For the text-containing cell, return its midpoint in [x, y] coordinate format. 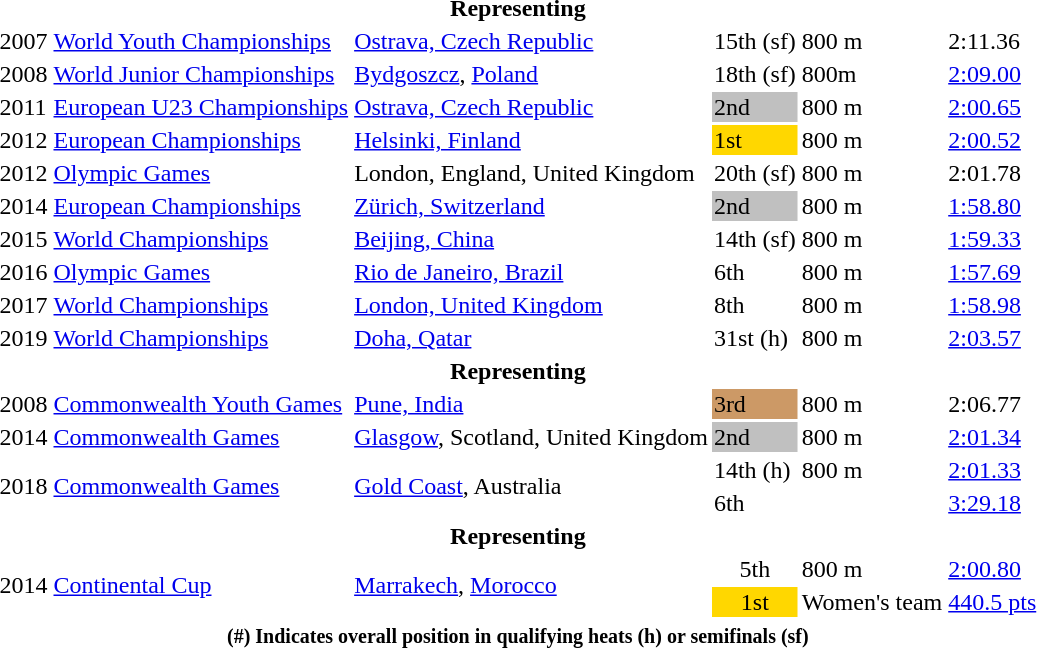
London, United Kingdom [532, 305]
Gold Coast, Australia [532, 486]
Beijing, China [532, 239]
Zürich, Switzerland [532, 206]
Pune, India [532, 404]
18th (sf) [754, 74]
Commonwealth Youth Games [201, 404]
Bydgoszcz, Poland [532, 74]
800m [872, 74]
European U23 Championships [201, 107]
Women's team [872, 602]
London, England, United Kingdom [532, 173]
14th (h) [754, 470]
31st (h) [754, 338]
World Junior Championships [201, 74]
World Youth Championships [201, 41]
Doha, Qatar [532, 338]
5th [754, 569]
Helsinki, Finland [532, 140]
20th (sf) [754, 173]
Marrakech, Morocco [532, 586]
14th (sf) [754, 239]
15th (sf) [754, 41]
8th [754, 305]
3rd [754, 404]
Continental Cup [201, 586]
Glasgow, Scotland, United Kingdom [532, 437]
Rio de Janeiro, Brazil [532, 272]
